Output the [X, Y] coordinate of the center of the cell containing the given text.  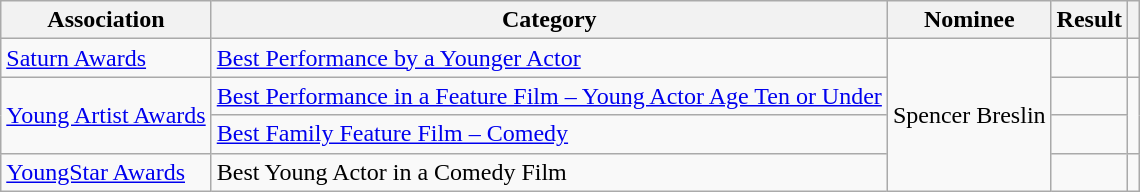
Best Young Actor in a Comedy Film [549, 172]
Spencer Breslin [969, 115]
Nominee [969, 20]
Best Performance in a Feature Film – Young Actor Age Ten or Under [549, 96]
YoungStar Awards [106, 172]
Saturn Awards [106, 58]
Result [1089, 20]
Category [549, 20]
Best Performance by a Younger Actor [549, 58]
Association [106, 20]
Best Family Feature Film – Comedy [549, 134]
Young Artist Awards [106, 115]
